Return the [X, Y] coordinate for the center point of the cell that contains the specified text.  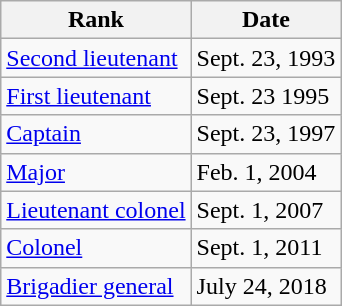
Lieutenant colonel [96, 210]
Rank [96, 20]
July 24, 2018 [266, 286]
Captain [96, 134]
Feb. 1, 2004 [266, 172]
First lieutenant [96, 96]
Colonel [96, 248]
Brigadier general [96, 286]
Date [266, 20]
Second lieutenant [96, 58]
Sept. 1, 2011 [266, 248]
Major [96, 172]
Sept. 23 1995 [266, 96]
Sept. 23, 1993 [266, 58]
Sept. 23, 1997 [266, 134]
Sept. 1, 2007 [266, 210]
